Identify which cell holds the provided text, then report its (x, y) central coordinate. 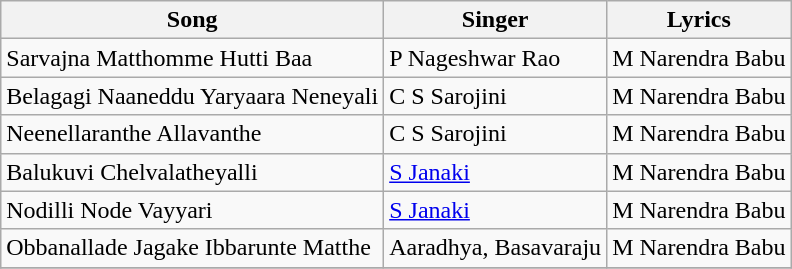
Sarvajna Matthomme Hutti Baa (192, 58)
Neenellaranthe Allavanthe (192, 134)
Balukuvi Chelvalatheyalli (192, 172)
Obbanallade Jagake Ibbarunte Matthe (192, 248)
Nodilli Node Vayyari (192, 210)
Aaradhya, Basavaraju (496, 248)
Belagagi Naaneddu Yaryaara Neneyali (192, 96)
Singer (496, 20)
Lyrics (699, 20)
P Nageshwar Rao (496, 58)
Song (192, 20)
